From the cell containing the given text, extract its center point as [x, y] coordinate. 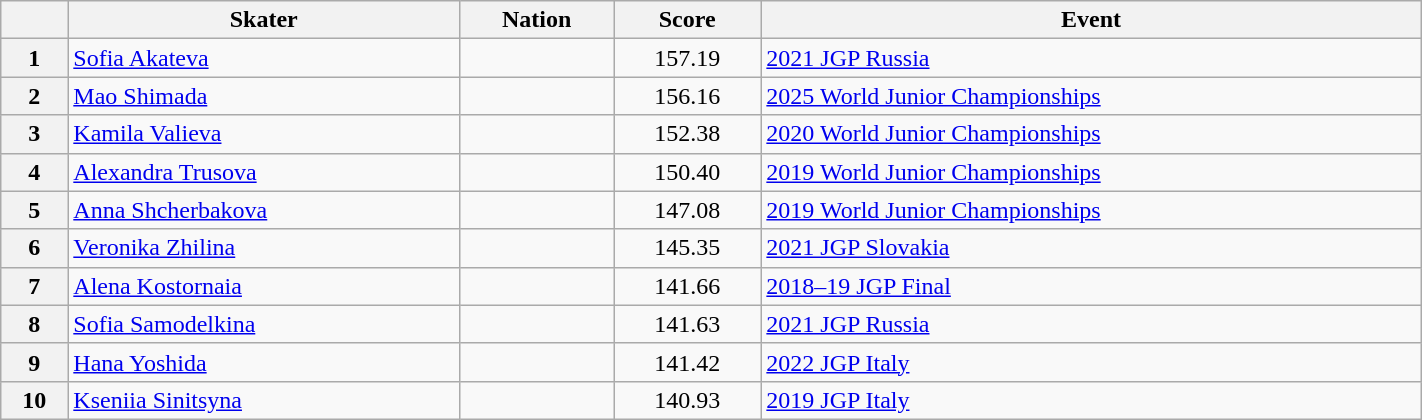
2018–19 JGP Final [1091, 286]
4 [34, 172]
147.08 [688, 210]
141.42 [688, 362]
2020 World Junior Championships [1091, 134]
Score [688, 20]
Sofia Samodelkina [264, 324]
Hana Yoshida [264, 362]
Kamila Valieva [264, 134]
Mao Shimada [264, 96]
6 [34, 248]
Nation [537, 20]
145.35 [688, 248]
141.66 [688, 286]
2019 JGP Italy [1091, 400]
5 [34, 210]
141.63 [688, 324]
Alexandra Trusova [264, 172]
Skater [264, 20]
152.38 [688, 134]
3 [34, 134]
140.93 [688, 400]
150.40 [688, 172]
2022 JGP Italy [1091, 362]
156.16 [688, 96]
7 [34, 286]
Alena Kostornaia [264, 286]
157.19 [688, 58]
10 [34, 400]
2025 World Junior Championships [1091, 96]
2021 JGP Slovakia [1091, 248]
Anna Shcherbakova [264, 210]
Sofia Akateva [264, 58]
8 [34, 324]
9 [34, 362]
1 [34, 58]
Veronika Zhilina [264, 248]
Event [1091, 20]
Kseniia Sinitsyna [264, 400]
2 [34, 96]
